Output the [X, Y] coordinate of the center of the cell containing the given text.  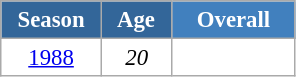
Age [136, 20]
20 [136, 58]
1988 [52, 58]
Overall [234, 20]
Season [52, 20]
